Return [X, Y] of the center of cell containing provided text 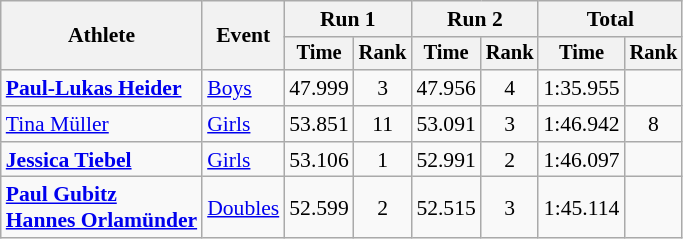
53.851 [318, 124]
52.515 [446, 208]
1:46.097 [581, 160]
1:35.955 [581, 88]
Run 1 [348, 19]
Athlete [102, 36]
53.091 [446, 124]
53.106 [318, 160]
4 [510, 88]
52.991 [446, 160]
11 [383, 124]
52.599 [318, 208]
Tina Müller [102, 124]
Paul-Lukas Heider [102, 88]
Boys [243, 88]
Doubles [243, 208]
47.999 [318, 88]
Run 2 [474, 19]
Jessica Tiebel [102, 160]
1:46.942 [581, 124]
Total [610, 19]
1:45.114 [581, 208]
47.956 [446, 88]
Paul GubitzHannes Orlamünder [102, 208]
Event [243, 36]
8 [654, 124]
1 [383, 160]
